Return the (x, y) coordinate for the center point of the cell that contains the specified text.  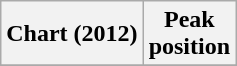
Chart (2012) (72, 34)
Peakposition (189, 34)
